Locate the cell with the specified text and output its (x, y) center coordinate. 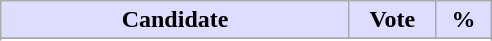
Vote (392, 20)
Candidate (176, 20)
% (463, 20)
